From the cell containing the given text, extract its center point as [x, y] coordinate. 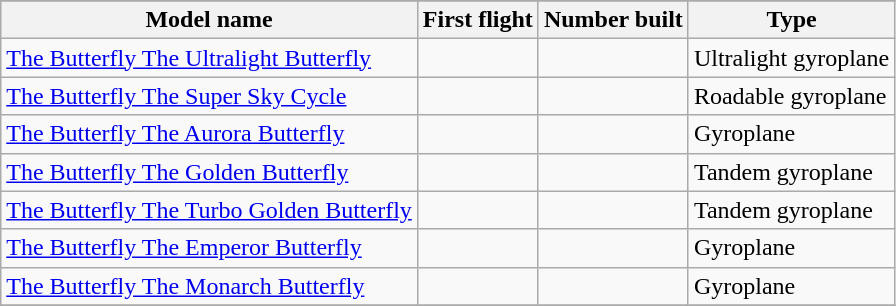
Model name [210, 20]
The Butterfly The Emperor Butterfly [210, 248]
The Butterfly The Aurora Butterfly [210, 134]
Number built [613, 20]
Ultralight gyroplane [791, 58]
The Butterfly The Super Sky Cycle [210, 96]
Roadable gyroplane [791, 96]
Type [791, 20]
First flight [478, 20]
The Butterfly The Monarch Butterfly [210, 286]
The Butterfly The Golden Butterfly [210, 172]
The Butterfly The Ultralight Butterfly [210, 58]
The Butterfly The Turbo Golden Butterfly [210, 210]
